Scan for the cell matching the given text and deliver its (X, Y) coordinate at center. 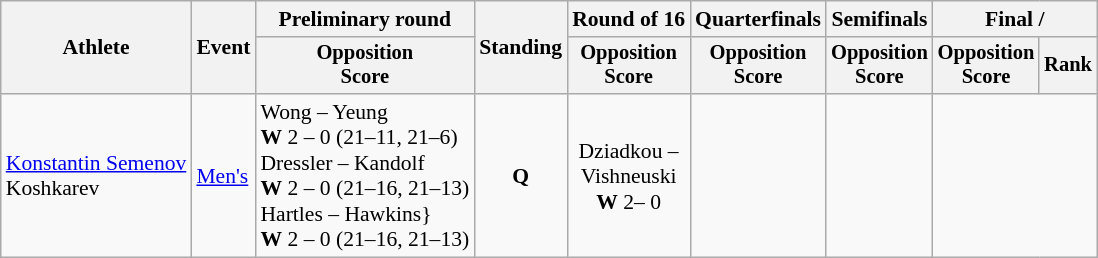
Dziadkou – VishneuskiW 2– 0 (628, 176)
Standing (520, 48)
Men's (223, 176)
Rank (1068, 66)
Wong – YeungW 2 – 0 (21–11, 21–6) Dressler – KandolfW 2 – 0 (21–16, 21–13) Hartles – Hawkins}W 2 – 0 (21–16, 21–13) (364, 176)
Preliminary round (364, 19)
Athlete (96, 48)
Round of 16 (628, 19)
Event (223, 48)
Konstantin SemenovKoshkarev (96, 176)
Quarterfinals (758, 19)
Q (520, 176)
Final / (1015, 19)
Semifinals (880, 19)
